Search for the cell housing the specified text and yield its (X, Y) center coordinate. 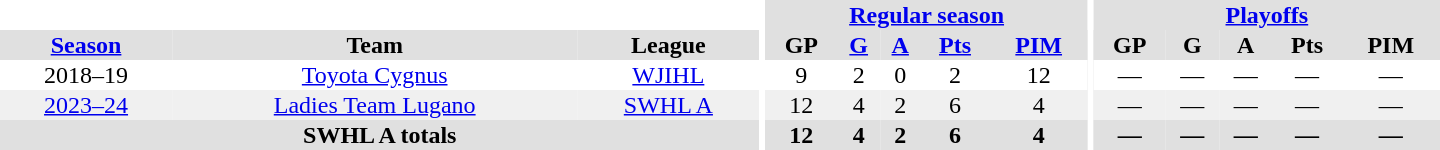
WJIHL (668, 75)
Ladies Team Lugano (374, 105)
2023–24 (86, 105)
Toyota Cygnus (374, 75)
Season (86, 45)
0 (900, 75)
League (668, 45)
SWHL A (668, 105)
Regular season (926, 15)
SWHL A totals (380, 135)
2018–19 (86, 75)
9 (801, 75)
Team (374, 45)
Playoffs (1267, 15)
